From the cell containing the given text, extract its center point as [x, y] coordinate. 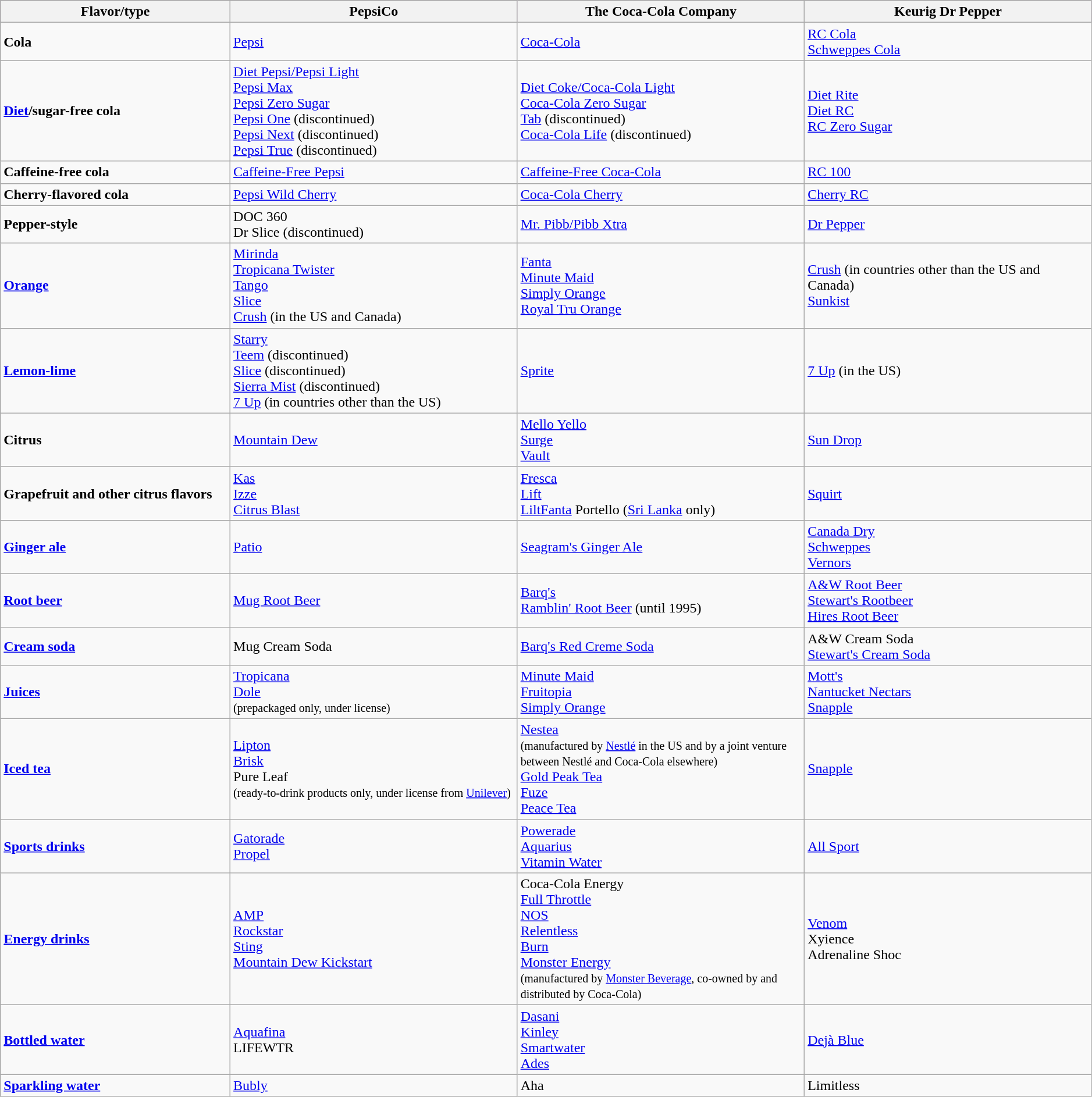
Diet RiteDiet RCRC Zero Sugar [948, 111]
The Coca-Cola Company [661, 12]
Crush (in countries other than the US and Canada)Sunkist [948, 286]
Cherry RC [948, 194]
Nestea (manufactured by Nestlé in the US and by a joint venture between Nestlé and Coca-Cola elsewhere)Gold Peak Tea Fuze Peace Tea [661, 769]
Energy drinks [115, 939]
Coca-Cola [661, 42]
Caffeine-free cola [115, 172]
FantaMinute MaidSimply OrangeRoyal Tru Orange [661, 286]
Barq's Red Creme Soda [661, 646]
Pepper-style [115, 225]
Iced tea [115, 769]
Seagram's Ginger Ale [661, 547]
Lemon-lime [115, 371]
VenomXyienceAdrenaline Shoc [948, 939]
Pepsi [374, 42]
Sports drinks [115, 846]
Bottled water [115, 1040]
Dejà Blue [948, 1040]
Canada DrySchweppesVernors [948, 547]
Mello YelloSurgeVault [661, 440]
Lipton Brisk Pure Leaf(ready-to-drink products only, under license from Unilever) [374, 769]
Root beer [115, 600]
GatoradePropel [374, 846]
Sun Drop [948, 440]
Diet Coke/Coca-Cola LightCoca-Cola Zero SugarTab (discontinued)Coca-Cola Life (discontinued) [661, 111]
Limitless [948, 1085]
PepsiCo [374, 12]
Minute MaidFruitopiaSimply Orange [661, 692]
Mountain Dew [374, 440]
All Sport [948, 846]
Flavor/type [115, 12]
Caffeine-Free Coca-Cola [661, 172]
Coca-Cola Cherry [661, 194]
Cherry-flavored cola [115, 194]
Snapple [948, 769]
Mr. Pibb/Pibb Xtra [661, 225]
Squirt [948, 493]
Keurig Dr Pepper [948, 12]
AMPRockstarStingMountain Dew Kickstart [374, 939]
MirindaTropicana TwisterTangoSliceCrush (in the US and Canada) [374, 286]
Ginger ale [115, 547]
KasIzzeCitrus Blast [374, 493]
Bubly [374, 1085]
Cream soda [115, 646]
PoweradeAquariusVitamin Water [661, 846]
StarryTeem (discontinued)Slice (discontinued)Sierra Mist (discontinued)7 Up (in countries other than the US) [374, 371]
Coca-Cola EnergyFull ThrottleNOSRelentlessBurnMonster Energy (manufactured by Monster Beverage, co-owned by and distributed by Coca-Cola) [661, 939]
Patio [374, 547]
Juices [115, 692]
Mug Cream Soda [374, 646]
Aha [661, 1085]
Orange [115, 286]
A&W Root Beer Stewart's RootbeerHires Root Beer [948, 600]
DOC 360Dr Slice (discontinued) [374, 225]
Aquafina LIFEWTR [374, 1040]
RC 100 [948, 172]
TropicanaDole(prepackaged only, under license) [374, 692]
Barq'sRamblin' Root Beer (until 1995) [661, 600]
Dasani Kinley Smartwater Ades [661, 1040]
Cola [115, 42]
Mott'sNantucket NectarsSnapple [948, 692]
RC ColaSchweppes Cola [948, 42]
Sparkling water [115, 1085]
A&W Cream SodaStewart's Cream Soda [948, 646]
Citrus [115, 440]
Mug Root Beer [374, 600]
Diet Pepsi/Pepsi LightPepsi MaxPepsi Zero SugarPepsi One (discontinued)Pepsi Next (discontinued)Pepsi True (discontinued) [374, 111]
Caffeine-Free Pepsi [374, 172]
Grapefruit and other citrus flavors [115, 493]
Diet/sugar-free cola [115, 111]
Pepsi Wild Cherry [374, 194]
Sprite [661, 371]
7 Up (in the US) [948, 371]
Dr Pepper [948, 225]
FrescaLiftLiltFanta Portello (Sri Lanka only) [661, 493]
